Return the (x, y) coordinate for the center point of the cell that contains the specified text.  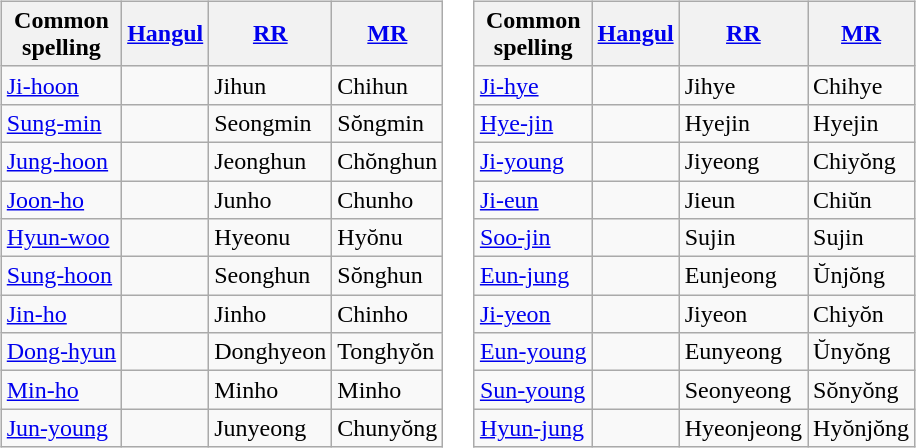
Jinho (270, 314)
Sŏnyŏng (862, 390)
Ji-yeon (533, 314)
Eun-young (533, 352)
Chiyŏn (862, 314)
Sun-young (533, 390)
Hyŏnu (388, 238)
Seonghun (270, 276)
Chunyŏng (388, 428)
Chunho (388, 199)
Jeonghun (270, 161)
Jun-young (61, 428)
Sung-min (61, 123)
Hyun-woo (61, 238)
Ji-young (533, 161)
Chihye (862, 85)
Ŭnyŏng (862, 352)
Jin-ho (61, 314)
Jieun (743, 199)
Jihye (743, 85)
Chiŭn (862, 199)
Eunjeong (743, 276)
Jung-hoon (61, 161)
Jiyeon (743, 314)
Junho (270, 199)
Eunyeong (743, 352)
Donghyeon (270, 352)
Sŏnghun (388, 276)
Hyun-jung (533, 428)
Chiyŏng (862, 161)
Dong-hyun (61, 352)
Hye-jin (533, 123)
Hyeonjeong (743, 428)
Soo-jin (533, 238)
Eun-jung (533, 276)
Ji-hoon (61, 85)
Joon-ho (61, 199)
Hyeonu (270, 238)
Chinho (388, 314)
Seonyeong (743, 390)
Ji-hye (533, 85)
Jiyeong (743, 161)
Ŭnjŏng (862, 276)
Min-ho (61, 390)
Sŏngmin (388, 123)
Junyeong (270, 428)
Hyŏnjŏng (862, 428)
Seongmin (270, 123)
Chihun (388, 85)
Sung-hoon (61, 276)
Tonghyŏn (388, 352)
Chŏnghun (388, 161)
Jihun (270, 85)
Ji-eun (533, 199)
